Find where the given text appears and provide that cell's center as [x, y] coordinate. 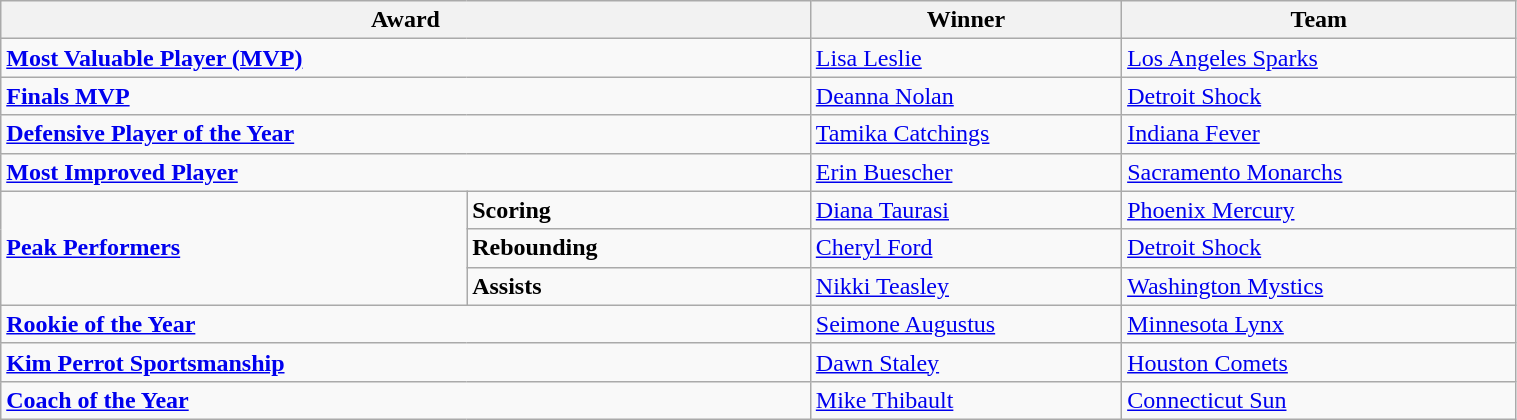
Tamika Catchings [966, 134]
Cheryl Ford [966, 248]
Los Angeles Sparks [1319, 58]
Scoring [639, 210]
Rookie of the Year [406, 324]
Winner [966, 20]
Team [1319, 20]
Rebounding [639, 248]
Indiana Fever [1319, 134]
Connecticut Sun [1319, 400]
Sacramento Monarchs [1319, 172]
Assists [639, 286]
Erin Buescher [966, 172]
Nikki Teasley [966, 286]
Most Valuable Player (MVP) [406, 58]
Dawn Staley [966, 362]
Defensive Player of the Year [406, 134]
Peak Performers [234, 248]
Mike Thibault [966, 400]
Most Improved Player [406, 172]
Coach of the Year [406, 400]
Diana Taurasi [966, 210]
Houston Comets [1319, 362]
Award [406, 20]
Lisa Leslie [966, 58]
Deanna Nolan [966, 96]
Finals MVP [406, 96]
Washington Mystics [1319, 286]
Seimone Augustus [966, 324]
Kim Perrot Sportsmanship [406, 362]
Minnesota Lynx [1319, 324]
Phoenix Mercury [1319, 210]
